Provide the [X, Y] coordinate of the cell's center where the given text is located.  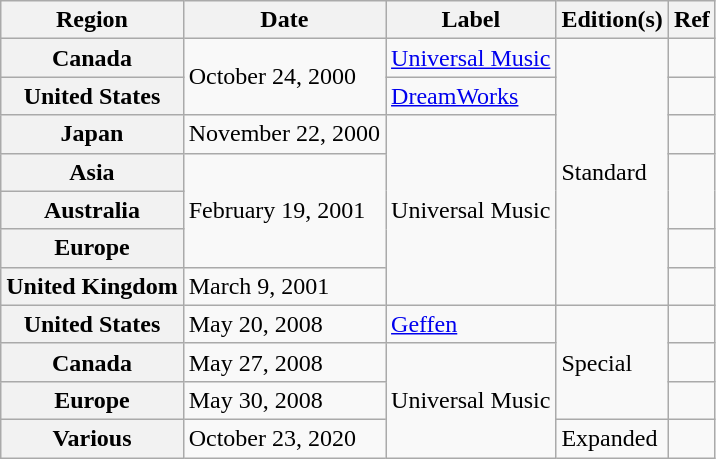
October 23, 2020 [284, 438]
Japan [92, 134]
October 24, 2000 [284, 77]
Ref [692, 20]
Special [612, 362]
Label [471, 20]
Geffen [471, 324]
Region [92, 20]
November 22, 2000 [284, 134]
May 20, 2008 [284, 324]
Asia [92, 172]
Date [284, 20]
Australia [92, 210]
March 9, 2001 [284, 286]
Edition(s) [612, 20]
Standard [612, 172]
May 30, 2008 [284, 400]
Various [92, 438]
February 19, 2001 [284, 210]
United Kingdom [92, 286]
Expanded [612, 438]
DreamWorks [471, 96]
May 27, 2008 [284, 362]
